Scan for the cell matching the given text and deliver its (x, y) coordinate at center. 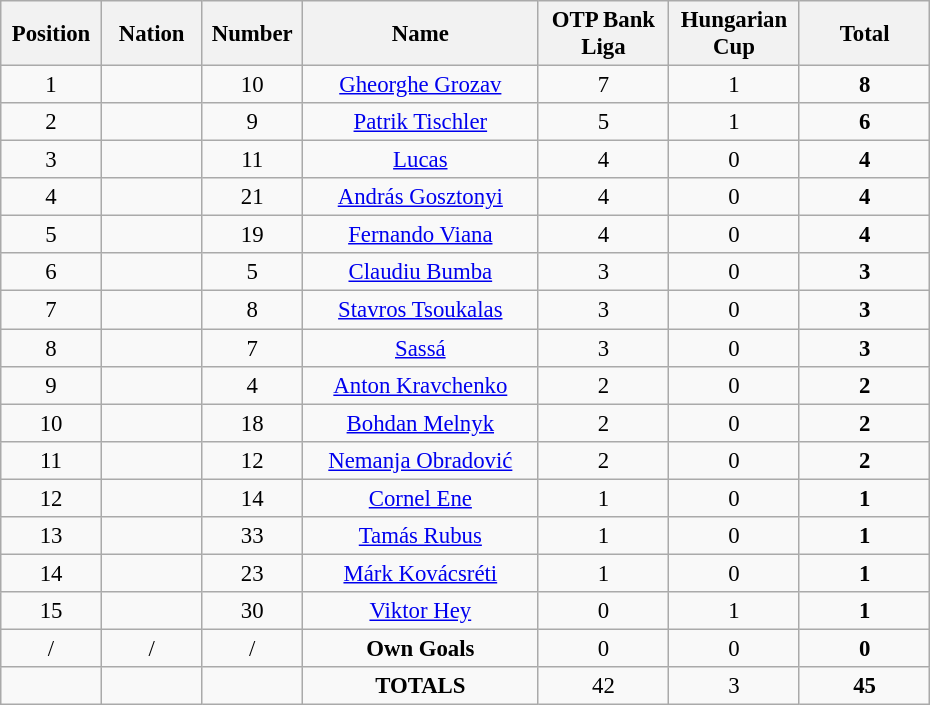
Anton Kravchenko (421, 385)
Nemanja Obradović (421, 460)
19 (252, 235)
Position (52, 34)
Lucas (421, 160)
Patrik Tischler (421, 122)
Márk Kovácsréti (421, 573)
45 (864, 686)
Number (252, 34)
Total (864, 34)
15 (52, 611)
30 (252, 611)
Claudiu Bumba (421, 273)
Hungarian Cup (734, 34)
13 (52, 536)
18 (252, 423)
Fernando Viana (421, 235)
Viktor Hey (421, 611)
Name (421, 34)
Cornel Ene (421, 498)
Own Goals (421, 648)
Stavros Tsoukalas (421, 310)
33 (252, 536)
Gheorghe Grozav (421, 85)
Nation (152, 34)
András Gosztonyi (421, 197)
21 (252, 197)
TOTALS (421, 686)
Bohdan Melnyk (421, 423)
Tamás Rubus (421, 536)
OTP Bank Liga (604, 34)
42 (604, 686)
23 (252, 573)
Sassá (421, 348)
